Locate the cell with the specified text and output its (X, Y) center coordinate. 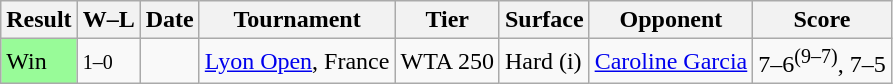
Tier (447, 20)
Date (170, 20)
Hard (i) (544, 62)
Caroline Garcia (671, 62)
Opponent (671, 20)
Win (39, 62)
7–6(9–7), 7–5 (822, 62)
Tournament (297, 20)
Result (39, 20)
Surface (544, 20)
WTA 250 (447, 62)
1–0 (108, 62)
Lyon Open, France (297, 62)
Score (822, 20)
W–L (108, 20)
